Return [x, y] of the center of cell containing provided text 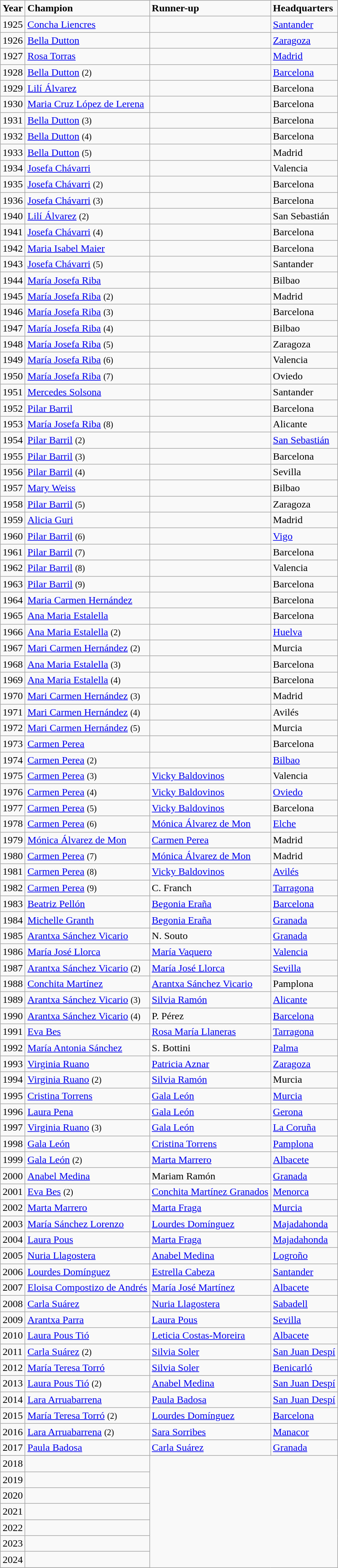
2006 [13, 1272]
Virginia Ruano (3) [87, 1128]
Josefa Chávarri (2) [87, 184]
Laura Pena [87, 1112]
Arantxa Sánchez Vicario (2) [87, 968]
María Josefa Riba (6) [87, 360]
María Josefa Riba (5) [87, 344]
1928 [13, 72]
1994 [13, 1080]
1976 [13, 792]
Bella Dutton [87, 40]
2022 [13, 1528]
Pilar Barril (2) [87, 440]
Laura Pous Tió [87, 1336]
1999 [13, 1160]
Rosa María Llaneras [210, 1032]
1960 [13, 536]
1979 [13, 840]
Carmen Perea (2) [87, 760]
2018 [13, 1463]
1946 [13, 312]
María Teresa Torró (2) [87, 1415]
Arantxa Sánchez Vicario (4) [87, 1016]
Conchita Martínez [87, 984]
2005 [13, 1256]
1926 [13, 40]
Manacor [304, 1431]
Benicarló [304, 1368]
1984 [13, 920]
1989 [13, 1000]
2019 [13, 1479]
Virginia Ruano [87, 1064]
2000 [13, 1176]
1988 [13, 984]
Bella Dutton (5) [87, 152]
1977 [13, 808]
N. Souto [210, 936]
Ana Maria Estalella [87, 616]
Maria Isabel Maier [87, 248]
Eloisa Compostizo de Andrés [87, 1288]
Bella Dutton (2) [87, 72]
2012 [13, 1368]
Arantxa Sánchez Vicario (3) [87, 1000]
Josefa Chávarri (3) [87, 200]
Carmen Perea (8) [87, 872]
Headquarters [304, 8]
Carmen Perea (6) [87, 824]
2013 [13, 1384]
1955 [13, 456]
2024 [13, 1560]
1985 [13, 936]
1991 [13, 1032]
María Vaquero [210, 952]
1961 [13, 552]
1998 [13, 1144]
2010 [13, 1336]
1931 [13, 120]
1969 [13, 680]
Rosa Torras [87, 56]
1986 [13, 952]
Pilar Barril [87, 408]
Ana Maria Estalella (2) [87, 632]
1956 [13, 472]
1993 [13, 1064]
Ana Maria Estalella (4) [87, 680]
1942 [13, 248]
Sara Sorribes [210, 1431]
2002 [13, 1208]
Logroño [304, 1256]
Champion [87, 8]
1972 [13, 728]
1948 [13, 344]
1980 [13, 856]
2020 [13, 1496]
1932 [13, 136]
2001 [13, 1192]
María Sánchez Lorenzo [87, 1224]
Bella Dutton (3) [87, 120]
Beatriz Pellón [87, 904]
1992 [13, 1048]
2007 [13, 1288]
2011 [13, 1352]
Lara Arruabarrena (2) [87, 1431]
Ana Maria Estalella (3) [87, 664]
Leticia Costas-Moreira [210, 1336]
2004 [13, 1240]
2021 [13, 1512]
1966 [13, 632]
1954 [13, 440]
1995 [13, 1096]
1936 [13, 200]
María Antonia Sánchez [87, 1048]
María Josefa Riba (4) [87, 328]
Eva Bes (2) [87, 1192]
1927 [13, 56]
1929 [13, 88]
María Josefa Riba (8) [87, 424]
2009 [13, 1320]
1975 [13, 776]
Maria Cruz López de Lerena [87, 104]
Mari Carmen Hernández (2) [87, 648]
Eva Bes [87, 1032]
Year [13, 8]
Alicia Guri [87, 520]
1990 [13, 1016]
María José Martínez [210, 1288]
Lara Arruabarrena [87, 1400]
Josefa Chávarri [87, 168]
Estrella Cabeza [210, 1272]
1933 [13, 152]
1958 [13, 504]
La Coruña [304, 1128]
Runner-up [210, 8]
Carla Suárez (2) [87, 1352]
1968 [13, 664]
2008 [13, 1304]
Mary Weiss [87, 488]
1935 [13, 184]
1973 [13, 744]
Maria Carmen Hernández [87, 600]
Mercedes Solsona [87, 392]
1974 [13, 760]
Mari Carmen Hernández (5) [87, 728]
Gala León (2) [87, 1160]
Arantxa Parra [87, 1320]
1996 [13, 1112]
1983 [13, 904]
1941 [13, 232]
1930 [13, 104]
María Josefa Riba (2) [87, 296]
1940 [13, 216]
Pilar Barril (6) [87, 536]
Vigo [304, 536]
1934 [13, 168]
2014 [13, 1400]
2023 [13, 1544]
2003 [13, 1224]
Pilar Barril (3) [87, 456]
1945 [13, 296]
Pilar Barril (9) [87, 584]
1978 [13, 824]
1967 [13, 648]
María Josefa Riba (7) [87, 376]
1949 [13, 360]
1943 [13, 264]
Gerona [304, 1112]
C. Franch [210, 888]
Sabadell [304, 1304]
Carmen Perea (3) [87, 776]
Bella Dutton (4) [87, 136]
Lilí Álvarez [87, 88]
1944 [13, 280]
1925 [13, 24]
2015 [13, 1415]
2016 [13, 1431]
Menorca [304, 1192]
1947 [13, 328]
Pilar Barril (8) [87, 568]
1987 [13, 968]
1970 [13, 696]
Huelva [304, 632]
Carmen Perea (7) [87, 856]
P. Pérez [210, 1016]
María Teresa Torró [87, 1368]
María Josefa Riba (3) [87, 312]
1959 [13, 520]
Mariam Ramón [210, 1176]
1957 [13, 488]
Virginia Ruano (2) [87, 1080]
1950 [13, 376]
1963 [13, 584]
Michelle Granth [87, 920]
Conchita Martínez Granados [210, 1192]
1982 [13, 888]
Patricia Aznar [210, 1064]
Pilar Barril (7) [87, 552]
María Josefa Riba [87, 280]
Carmen Perea (4) [87, 792]
Concha Liencres [87, 24]
1997 [13, 1128]
Pilar Barril (5) [87, 504]
Mari Carmen Hernández (3) [87, 696]
Palma [304, 1048]
Elche [304, 824]
Carmen Perea (5) [87, 808]
Lilí Álvarez (2) [87, 216]
2017 [13, 1447]
1971 [13, 712]
1951 [13, 392]
Mari Carmen Hernández (4) [87, 712]
1952 [13, 408]
1965 [13, 616]
Josefa Chávarri (5) [87, 264]
Laura Pous Tió (2) [87, 1384]
Pilar Barril (4) [87, 472]
Josefa Chávarri (4) [87, 232]
1953 [13, 424]
1962 [13, 568]
1964 [13, 600]
1981 [13, 872]
Carmen Perea (9) [87, 888]
S. Bottini [210, 1048]
